Extract the [X, Y] coordinate from the center of the cell holding the provided text.  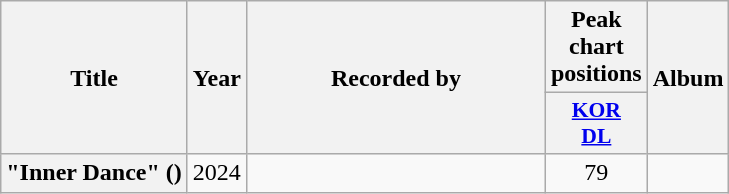
Title [94, 78]
"Inner Dance" () [94, 173]
KORDL [596, 124]
Year [216, 78]
2024 [216, 173]
Album [688, 78]
Recorded by [396, 78]
79 [596, 173]
Peak chart positions [596, 47]
